Capture the cell that displays the provided text and extract its (x, y) central coordinate. 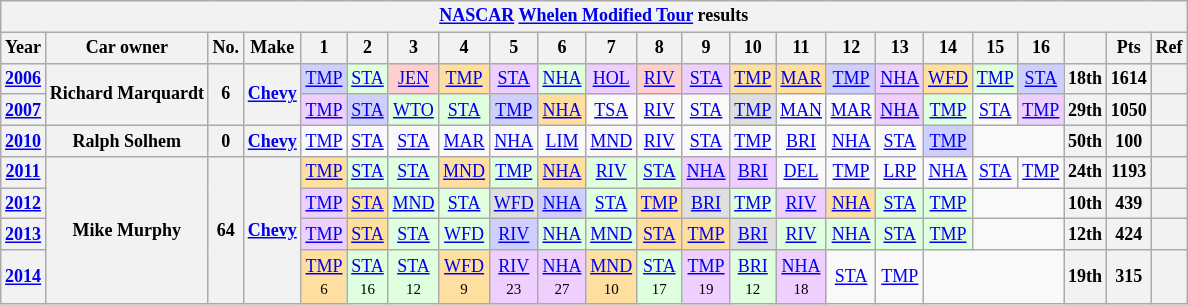
RIV23 (514, 277)
JEN (414, 78)
TSA (612, 110)
DEL (802, 172)
5 (514, 48)
WFD9 (464, 277)
15 (995, 48)
2013 (24, 234)
TMP19 (706, 277)
2 (368, 48)
24th (1086, 172)
2006 (24, 78)
2011 (24, 172)
STA16 (368, 277)
2012 (24, 204)
3 (414, 48)
424 (1128, 234)
Year (24, 48)
Car owner (126, 48)
315 (1128, 277)
Pts (1128, 48)
HOL (612, 78)
MAN (802, 110)
64 (226, 230)
Make (272, 48)
18th (1086, 78)
Ralph Solhem (126, 140)
TMP6 (324, 277)
12 (851, 48)
LIM (562, 140)
MND10 (612, 277)
1 (324, 48)
12th (1086, 234)
19th (1086, 277)
11 (802, 48)
13 (900, 48)
1193 (1128, 172)
BRI12 (753, 277)
NASCAR Whelen Modified Tour results (594, 16)
No. (226, 48)
NHA27 (562, 277)
Richard Marquardt (126, 94)
100 (1128, 140)
Ref (1169, 48)
0 (226, 140)
10 (753, 48)
2010 (24, 140)
Mike Murphy (126, 230)
16 (1041, 48)
439 (1128, 204)
STA17 (660, 277)
1050 (1128, 110)
10th (1086, 204)
WTO (414, 110)
9 (706, 48)
8 (660, 48)
1614 (1128, 78)
14 (948, 48)
2007 (24, 110)
50th (1086, 140)
7 (612, 48)
29th (1086, 110)
2014 (24, 277)
LRP (900, 172)
4 (464, 48)
NHA18 (802, 277)
STA12 (414, 277)
